Output the (X, Y) coordinate of the center of the cell containing the given text.  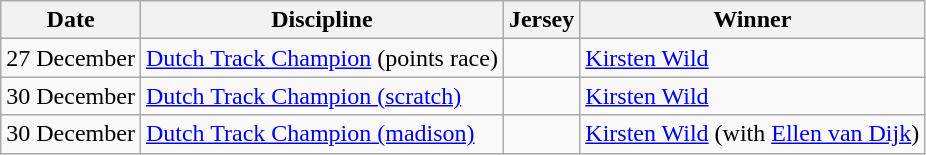
Kirsten Wild (with Ellen van Dijk) (752, 134)
Discipline (322, 20)
Jersey (541, 20)
Dutch Track Champion (scratch) (322, 96)
Winner (752, 20)
Dutch Track Champion (points race) (322, 58)
27 December (71, 58)
Dutch Track Champion (madison) (322, 134)
Date (71, 20)
